Search for the cell housing the specified text and yield its (X, Y) center coordinate. 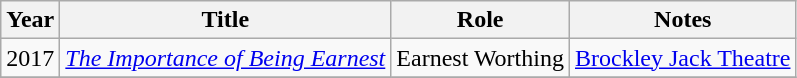
Brockley Jack Theatre (682, 58)
Title (226, 20)
2017 (30, 58)
Notes (682, 20)
Role (480, 20)
Year (30, 20)
The Importance of Being Earnest (226, 58)
Earnest Worthing (480, 58)
